From the cell containing the given text, extract its center point as [x, y] coordinate. 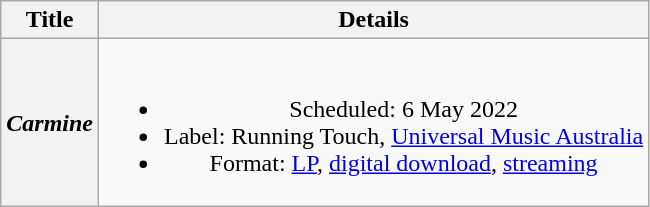
Title [50, 20]
Scheduled: 6 May 2022Label: Running Touch, Universal Music Australia Format: LP, digital download, streaming [374, 122]
Carmine [50, 122]
Details [374, 20]
